Detect which cell encompasses the target text, then output its [x, y] center coordinate. 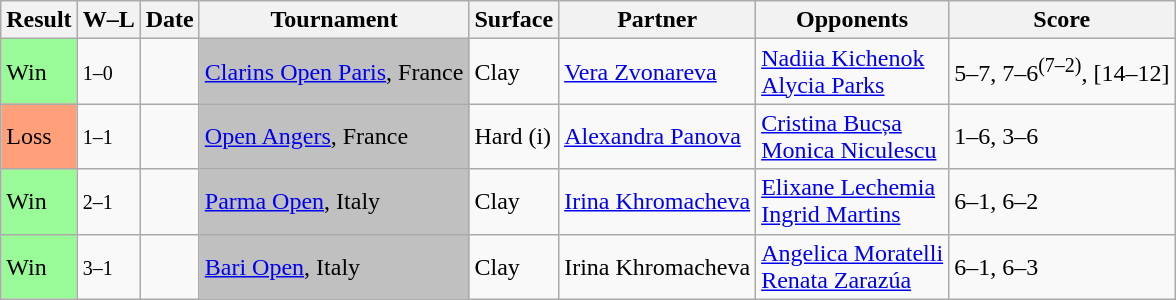
Tournament [334, 20]
Parma Open, Italy [334, 202]
Alexandra Panova [658, 136]
Score [1062, 20]
Loss [39, 136]
Bari Open, Italy [334, 266]
1–1 [108, 136]
5–7, 7–6(7–2), [14–12] [1062, 72]
Nadiia Kichenok Alycia Parks [852, 72]
Cristina Bucșa Monica Niculescu [852, 136]
Partner [658, 20]
6–1, 6–3 [1062, 266]
2–1 [108, 202]
Angelica Moratelli Renata Zarazúa [852, 266]
1–6, 3–6 [1062, 136]
6–1, 6–2 [1062, 202]
1–0 [108, 72]
Elixane Lechemia Ingrid Martins [852, 202]
Result [39, 20]
Hard (i) [514, 136]
3–1 [108, 266]
W–L [108, 20]
Surface [514, 20]
Vera Zvonareva [658, 72]
Date [170, 20]
Opponents [852, 20]
Open Angers, France [334, 136]
Clarins Open Paris, France [334, 72]
